Detect which cell encompasses the target text, then output its (x, y) center coordinate. 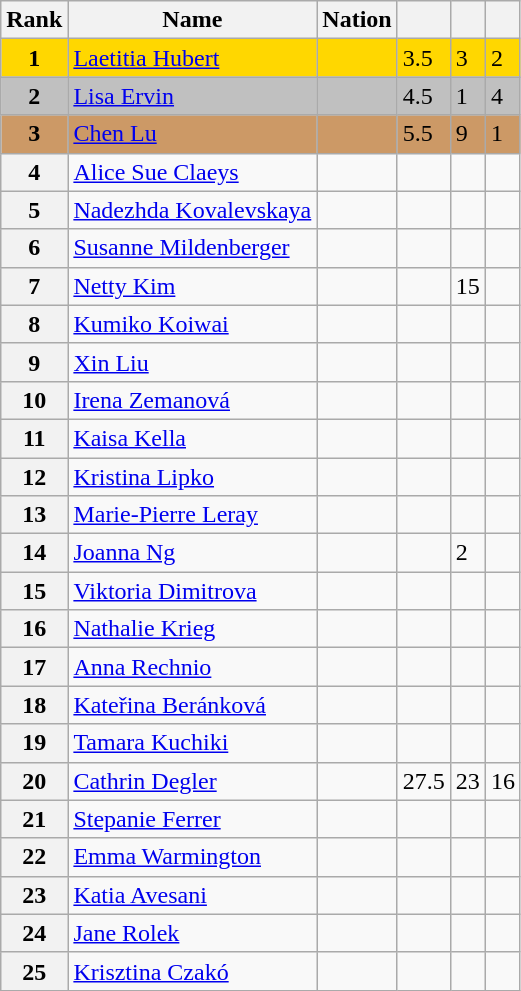
Krisztina Czakó (192, 971)
12 (34, 477)
20 (34, 781)
4.5 (424, 96)
17 (34, 667)
Emma Warmington (192, 857)
Rank (34, 20)
11 (34, 438)
Nathalie Krieg (192, 629)
19 (34, 743)
Kaisa Kella (192, 438)
21 (34, 819)
10 (34, 400)
24 (34, 933)
22 (34, 857)
Laetitia Hubert (192, 58)
Irena Zemanová (192, 400)
Cathrin Degler (192, 781)
Marie-Pierre Leray (192, 515)
Jane Rolek (192, 933)
27.5 (424, 781)
Susanne Mildenberger (192, 248)
5.5 (424, 134)
Xin Liu (192, 362)
3.5 (424, 58)
Nation (357, 20)
Chen Lu (192, 134)
Stepanie Ferrer (192, 819)
25 (34, 971)
Anna Rechnio (192, 667)
Nadezhda Kovalevskaya (192, 210)
5 (34, 210)
Kateřina Beránková (192, 705)
Lisa Ervin (192, 96)
18 (34, 705)
Name (192, 20)
Kumiko Koiwai (192, 324)
7 (34, 286)
Kristina Lipko (192, 477)
Alice Sue Claeys (192, 172)
Tamara Kuchiki (192, 743)
8 (34, 324)
Viktoria Dimitrova (192, 591)
13 (34, 515)
Katia Avesani (192, 895)
6 (34, 248)
Joanna Ng (192, 553)
Netty Kim (192, 286)
14 (34, 553)
